Locate the cell with the specified text and output its (x, y) center coordinate. 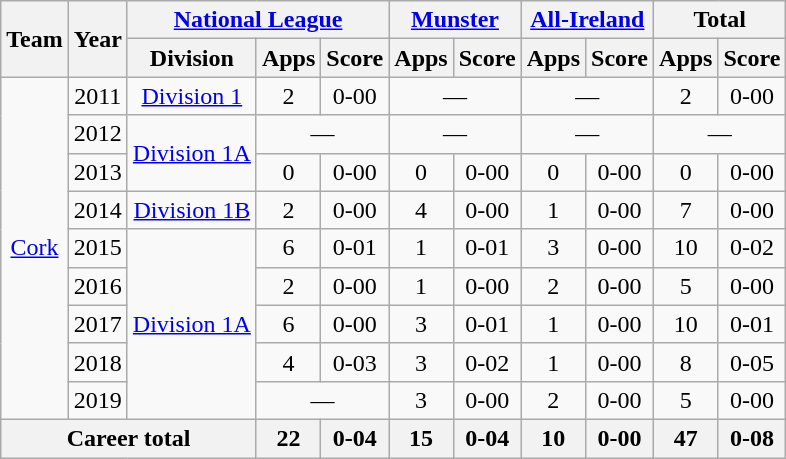
2011 (98, 96)
7 (686, 210)
47 (686, 438)
2015 (98, 248)
Division 1B (192, 210)
Total (720, 20)
2017 (98, 324)
15 (421, 438)
2019 (98, 400)
Career total (129, 438)
Division 1 (192, 96)
0-05 (752, 362)
2018 (98, 362)
0-03 (355, 362)
Team (35, 39)
2014 (98, 210)
8 (686, 362)
All-Ireland (587, 20)
Division (192, 58)
Cork (35, 248)
0-08 (752, 438)
Year (98, 39)
National League (258, 20)
2016 (98, 286)
2012 (98, 134)
22 (288, 438)
Munster (455, 20)
2013 (98, 172)
